Determine the (x, y) coordinate at the center of the cell enclosing the given text.  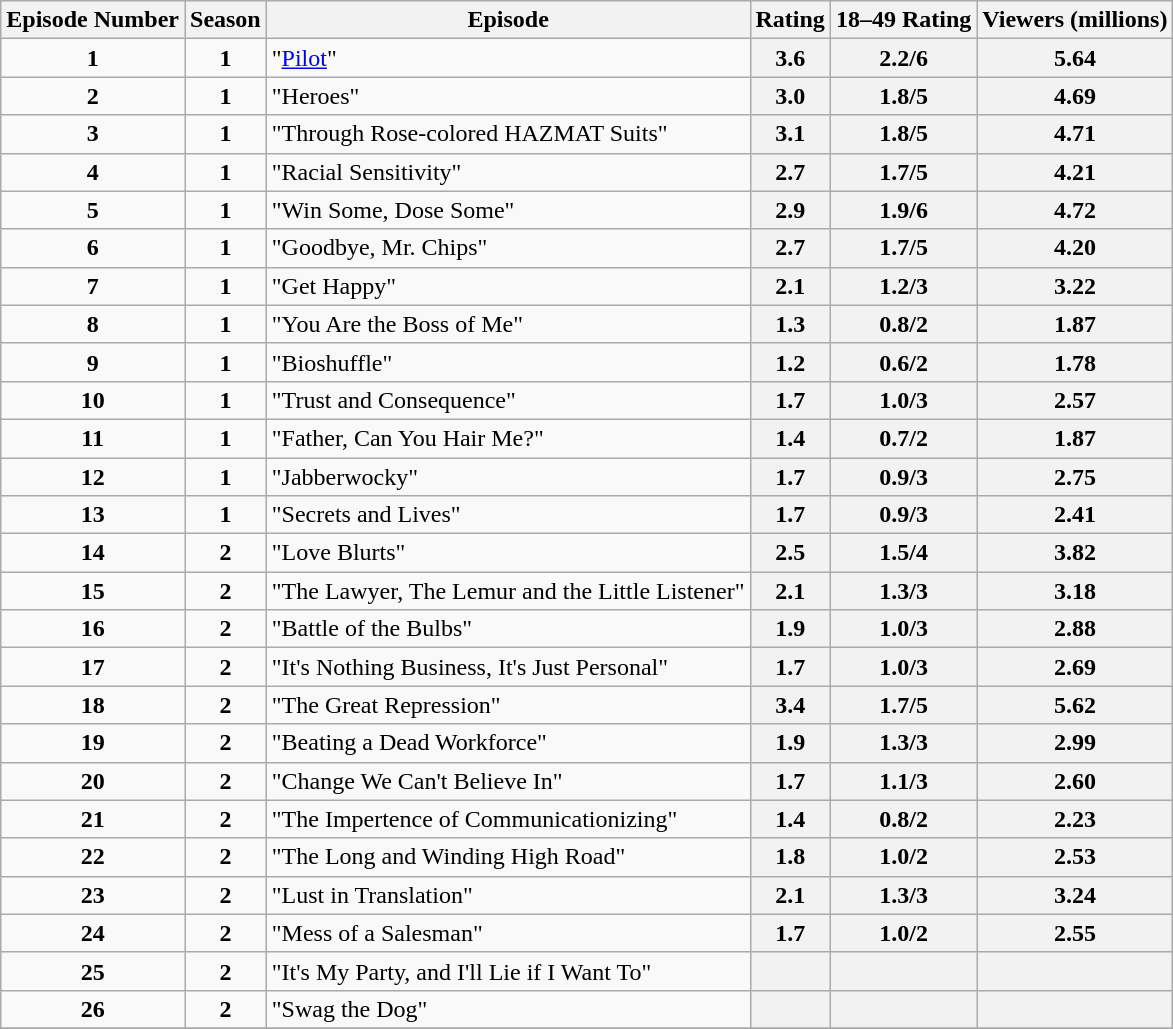
1.3 (790, 324)
"Goodbye, Mr. Chips" (508, 248)
2.41 (1075, 515)
0.6/2 (903, 362)
3 (93, 134)
"Love Blurts" (508, 553)
2.23 (1075, 819)
"The Impertence of Communicationizing" (508, 819)
10 (93, 400)
2.99 (1075, 743)
11 (93, 438)
4 (93, 172)
5.64 (1075, 58)
"Trust and Consequence" (508, 400)
3.1 (790, 134)
"It's Nothing Business, It's Just Personal" (508, 667)
Rating (790, 20)
3.82 (1075, 553)
2.57 (1075, 400)
"Mess of a Salesman" (508, 933)
"Through Rose-colored HAZMAT Suits" (508, 134)
9 (93, 362)
3.0 (790, 96)
"Lust in Translation" (508, 895)
2.69 (1075, 667)
"Beating a Dead Workforce" (508, 743)
"Swag the Dog" (508, 1009)
"The Long and Winding High Road" (508, 857)
20 (93, 781)
21 (93, 819)
2.60 (1075, 781)
"The Great Repression" (508, 705)
2.53 (1075, 857)
4.21 (1075, 172)
2.75 (1075, 477)
3.24 (1075, 895)
1.8 (790, 857)
2.55 (1075, 933)
"Jabberwocky" (508, 477)
18–49 Rating (903, 20)
1.9/6 (903, 210)
1.2 (790, 362)
25 (93, 971)
"Racial Sensitivity" (508, 172)
"Heroes" (508, 96)
1.1/3 (903, 781)
"The Lawyer, The Lemur and the Little Listener" (508, 591)
0.7/2 (903, 438)
1.2/3 (903, 286)
16 (93, 629)
"You Are the Boss of Me" (508, 324)
5.62 (1075, 705)
22 (93, 857)
"Get Happy" (508, 286)
6 (93, 248)
14 (93, 553)
"Pilot" (508, 58)
4.20 (1075, 248)
"It's My Party, and I'll Lie if I Want To" (508, 971)
"Change We Can't Believe In" (508, 781)
Episode Number (93, 20)
15 (93, 591)
2.88 (1075, 629)
17 (93, 667)
4.69 (1075, 96)
18 (93, 705)
8 (93, 324)
7 (93, 286)
3.6 (790, 58)
3.18 (1075, 591)
19 (93, 743)
1.5/4 (903, 553)
24 (93, 933)
26 (93, 1009)
"Win Some, Dose Some" (508, 210)
3.22 (1075, 286)
"Bioshuffle" (508, 362)
Episode (508, 20)
3.4 (790, 705)
2.9 (790, 210)
5 (93, 210)
4.71 (1075, 134)
Season (225, 20)
13 (93, 515)
"Secrets and Lives" (508, 515)
"Battle of the Bulbs" (508, 629)
23 (93, 895)
"Father, Can You Hair Me?" (508, 438)
2.5 (790, 553)
12 (93, 477)
2.2/6 (903, 58)
1.78 (1075, 362)
Viewers (millions) (1075, 20)
4.72 (1075, 210)
